Pinpoint the cell where the given text exists, returning its (X, Y) midpoint coordinate. 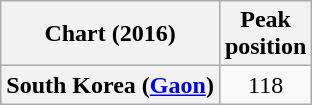
South Korea (Gaon) (110, 85)
Peakposition (265, 34)
Chart (2016) (110, 34)
118 (265, 85)
